Output the [x, y] coordinate of the center of the cell containing the given text.  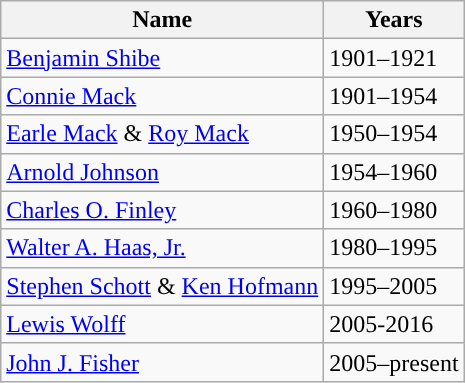
Connie Mack [162, 96]
Stephen Schott & Ken Hofmann [162, 286]
1954–1960 [394, 172]
Years [394, 20]
1901–1954 [394, 96]
Arnold Johnson [162, 172]
1960–1980 [394, 210]
Walter A. Haas, Jr. [162, 248]
John J. Fisher [162, 362]
1995–2005 [394, 286]
Lewis Wolff [162, 324]
Name [162, 20]
Benjamin Shibe [162, 58]
Charles O. Finley [162, 210]
2005–present [394, 362]
1950–1954 [394, 134]
1901–1921 [394, 58]
2005-2016 [394, 324]
Earle Mack & Roy Mack [162, 134]
1980–1995 [394, 248]
